Capture the cell that displays the provided text and extract its [X, Y] central coordinate. 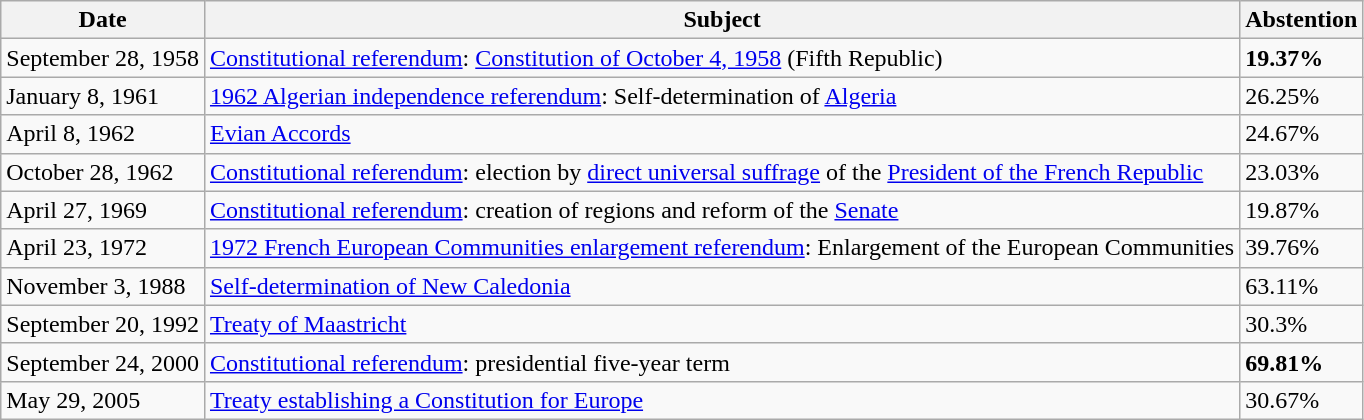
Subject [722, 20]
May 29, 2005 [103, 400]
30.3% [1302, 324]
Constitutional referendum: Constitution of October 4, 1958 (Fifth Republic) [722, 58]
October 28, 1962 [103, 172]
Evian Accords [722, 134]
Constitutional referendum: presidential five-year term [722, 362]
April 23, 1972 [103, 248]
April 27, 1969 [103, 210]
Self-determination of New Caledonia [722, 286]
Constitutional referendum: creation of regions and reform of the Senate [722, 210]
1972 French European Communities enlargement referendum: Enlargement of the European Communities [722, 248]
69.81% [1302, 362]
April 8, 1962 [103, 134]
Constitutional referendum: election by direct universal suffrage of the President of the French Republic [722, 172]
26.25% [1302, 96]
23.03% [1302, 172]
30.67% [1302, 400]
19.87% [1302, 210]
Abstention [1302, 20]
19.37% [1302, 58]
January 8, 1961 [103, 96]
September 20, 1992 [103, 324]
Treaty of Maastricht [722, 324]
1962 Algerian independence referendum: Self-determination of Algeria [722, 96]
Date [103, 20]
39.76% [1302, 248]
September 28, 1958 [103, 58]
November 3, 1988 [103, 286]
September 24, 2000 [103, 362]
24.67% [1302, 134]
63.11% [1302, 286]
Treaty establishing a Constitution for Europe [722, 400]
